Provide the [X, Y] coordinate of the cell's center where the given text is located.  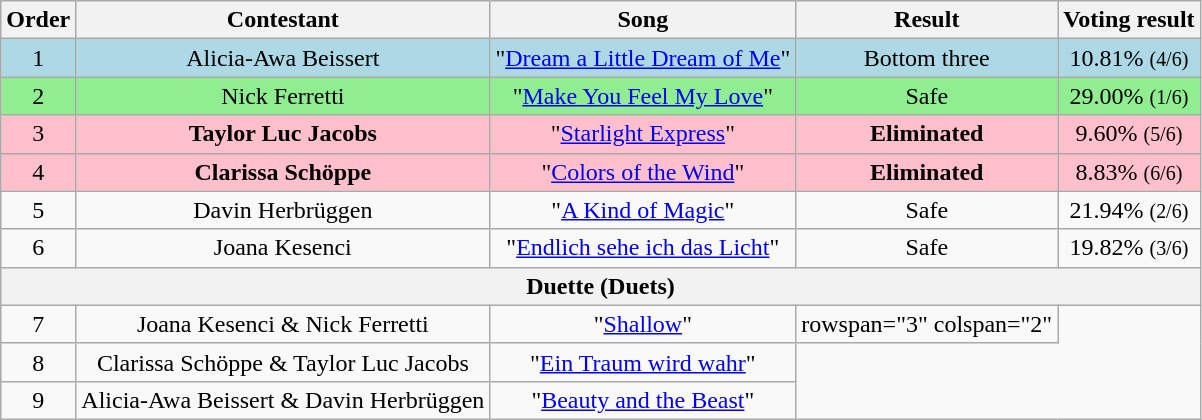
Voting result [1129, 20]
Alicia-Awa Beissert & Davin Herbrüggen [283, 400]
"Colors of the Wind" [643, 172]
21.94% (2/6) [1129, 210]
"Beauty and the Beast" [643, 400]
2 [38, 96]
"Dream a Little Dream of Me" [643, 58]
8.83% (6/6) [1129, 172]
"Shallow" [643, 324]
Nick Ferretti [283, 96]
Joana Kesenci & Nick Ferretti [283, 324]
19.82% (3/6) [1129, 248]
"Endlich sehe ich das Licht" [643, 248]
Contestant [283, 20]
9.60% (5/6) [1129, 134]
Order [38, 20]
Bottom three [927, 58]
Duette (Duets) [600, 286]
3 [38, 134]
7 [38, 324]
Taylor Luc Jacobs [283, 134]
10.81% (4/6) [1129, 58]
rowspan="3" colspan="2" [927, 324]
"Ein Traum wird wahr" [643, 362]
Joana Kesenci [283, 248]
Alicia-Awa Beissert [283, 58]
"A Kind of Magic" [643, 210]
4 [38, 172]
Clarissa Schöppe [283, 172]
5 [38, 210]
Clarissa Schöppe & Taylor Luc Jacobs [283, 362]
8 [38, 362]
29.00% (1/6) [1129, 96]
Result [927, 20]
9 [38, 400]
"Starlight Express" [643, 134]
"Make You Feel My Love" [643, 96]
Davin Herbrüggen [283, 210]
Song [643, 20]
6 [38, 248]
1 [38, 58]
